Detect which cell encompasses the target text, then output its (x, y) center coordinate. 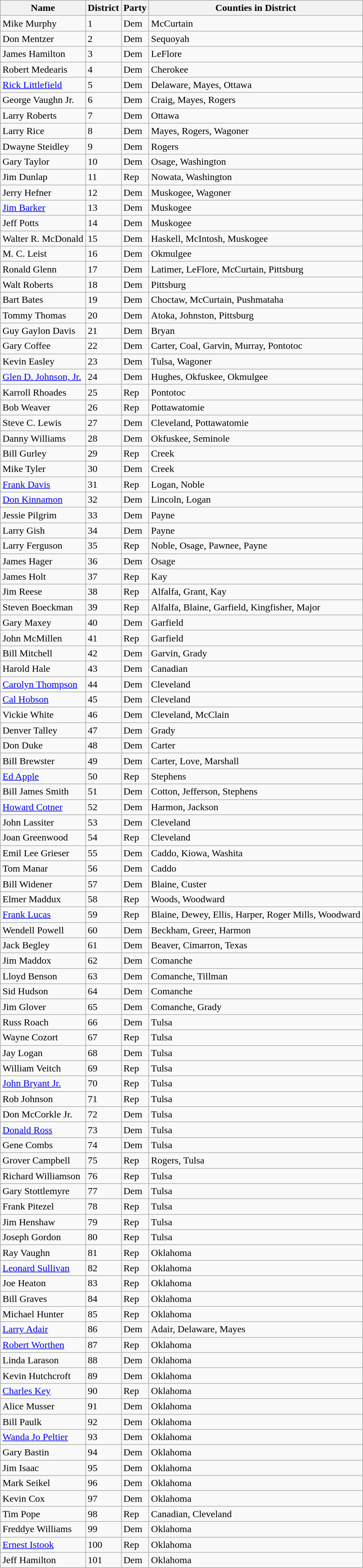
Tim Pope (43, 1514)
7 (103, 115)
4 (103, 69)
19 (103, 300)
91 (103, 1406)
Jack Begley (43, 945)
John Bryant Jr. (43, 1084)
Larry Rice (43, 131)
Gary Taylor (43, 161)
Wendell Powell (43, 930)
Leonard Sullivan (43, 1268)
Bryan (256, 331)
Jim Maddox (43, 961)
93 (103, 1437)
35 (103, 546)
60 (103, 930)
Gary Maxey (43, 623)
9 (103, 146)
8 (103, 131)
Osage (256, 561)
Cherokee (256, 69)
Bob Weaver (43, 407)
Linda Larason (43, 1360)
Jeff Hamilton (43, 1560)
Rogers, Tulsa (256, 1160)
Jerry Hefner (43, 193)
Lincoln, Logan (256, 500)
Gary Stottlemyre (43, 1191)
Bart Bates (43, 300)
Bill Graves (43, 1299)
57 (103, 884)
100 (103, 1545)
Jim Isaac (43, 1468)
Wayne Cozort (43, 1038)
67 (103, 1038)
33 (103, 515)
Okmulgee (256, 254)
54 (103, 838)
Walter R. McDonald (43, 239)
80 (103, 1237)
32 (103, 500)
Elmer Maddux (43, 899)
George Vaughn Jr. (43, 100)
Mark Seikel (43, 1483)
Rob Johnson (43, 1099)
Ed Apple (43, 776)
69 (103, 1068)
26 (103, 407)
56 (103, 868)
Canadian, Cleveland (256, 1514)
Gene Combs (43, 1145)
John Lassiter (43, 822)
Walt Roberts (43, 285)
Delaware, Mayes, Ottawa (256, 85)
Sequoyah (256, 39)
Kevin Hutchcroft (43, 1375)
97 (103, 1499)
52 (103, 807)
16 (103, 254)
75 (103, 1160)
73 (103, 1130)
Bill Brewster (43, 761)
Ottawa (256, 115)
Pottawatomie (256, 407)
81 (103, 1253)
78 (103, 1207)
58 (103, 899)
68 (103, 1053)
District (103, 8)
Dwayne Steidley (43, 146)
Don McCorkle Jr. (43, 1114)
38 (103, 592)
William Veitch (43, 1068)
88 (103, 1360)
77 (103, 1191)
Freddye Williams (43, 1529)
Comanche, Tillman (256, 976)
Cotton, Jefferson, Stephens (256, 792)
Emil Lee Grieser (43, 853)
Bill Paulk (43, 1421)
11 (103, 177)
Guy Gaylon Davis (43, 331)
59 (103, 914)
96 (103, 1483)
Grover Campbell (43, 1160)
Logan, Noble (256, 484)
Howard Cotner (43, 807)
Mayes, Rogers, Wagoner (256, 131)
62 (103, 961)
51 (103, 792)
Stephens (256, 776)
Vickie White (43, 715)
Harmon, Jackson (256, 807)
Canadian (256, 669)
Jim Glover (43, 1007)
Kay (256, 576)
Joe Heaton (43, 1283)
Don Duke (43, 746)
James Hamilton (43, 54)
48 (103, 746)
Jim Henshaw (43, 1222)
Frank Davis (43, 484)
LeFlore (256, 54)
Counties in District (256, 8)
Atoka, Johnston, Pittsburg (256, 315)
Joan Greenwood (43, 838)
Frank Lucas (43, 914)
Jim Dunlap (43, 177)
82 (103, 1268)
Charles Key (43, 1391)
63 (103, 976)
Nowata, Washington (256, 177)
31 (103, 484)
1 (103, 23)
Alice Musser (43, 1406)
86 (103, 1329)
Jim Reese (43, 592)
37 (103, 576)
Carter (256, 746)
Kevin Cox (43, 1499)
17 (103, 269)
Osage, Washington (256, 161)
Beaver, Cimarron, Texas (256, 945)
101 (103, 1560)
Gary Bastin (43, 1453)
Denver Talley (43, 730)
15 (103, 239)
43 (103, 669)
Steve C. Lewis (43, 423)
50 (103, 776)
92 (103, 1421)
Ray Vaughn (43, 1253)
89 (103, 1375)
Rogers (256, 146)
James Holt (43, 576)
46 (103, 715)
Choctaw, McCurtain, Pushmataha (256, 300)
76 (103, 1176)
Ernest Istook (43, 1545)
Frank Pitezel (43, 1207)
40 (103, 623)
Bill James Smith (43, 792)
Jeff Potts (43, 223)
Russ Roach (43, 1022)
Bill Gurley (43, 454)
Craig, Mayes, Rogers (256, 100)
83 (103, 1283)
Name (43, 8)
Danny Williams (43, 438)
79 (103, 1222)
Tommy Thomas (43, 315)
64 (103, 992)
McCurtain (256, 23)
44 (103, 684)
Larry Adair (43, 1329)
Rick Littlefield (43, 85)
72 (103, 1114)
66 (103, 1022)
Blaine, Custer (256, 884)
Cal Hobson (43, 700)
61 (103, 945)
Adair, Delaware, Mayes (256, 1329)
Caddo (256, 868)
55 (103, 853)
3 (103, 54)
29 (103, 454)
Garvin, Grady (256, 653)
Caddo, Kiowa, Washita (256, 853)
Comanche, Grady (256, 1007)
13 (103, 208)
87 (103, 1345)
Larry Ferguson (43, 546)
85 (103, 1314)
2 (103, 39)
Blaine, Dewey, Ellis, Harper, Roger Mills, Woodward (256, 914)
James Hager (43, 561)
Party (135, 8)
Richard Williamson (43, 1176)
Don Mentzer (43, 39)
Michael Hunter (43, 1314)
Hughes, Okfuskee, Okmulgee (256, 377)
94 (103, 1453)
Pittsburg (256, 285)
Bill Mitchell (43, 653)
65 (103, 1007)
Alfalfa, Grant, Kay (256, 592)
45 (103, 700)
Larry Gish (43, 530)
10 (103, 161)
20 (103, 315)
Tom Manar (43, 868)
Alfalfa, Blaine, Garfield, Kingfisher, Major (256, 607)
Jim Barker (43, 208)
Carolyn Thompson (43, 684)
Grady (256, 730)
14 (103, 223)
Muskogee, Wagoner (256, 193)
74 (103, 1145)
Bill Widener (43, 884)
Carter, Coal, Garvin, Murray, Pontotoc (256, 346)
22 (103, 346)
Larry Roberts (43, 115)
27 (103, 423)
25 (103, 392)
Jessie Pilgrim (43, 515)
23 (103, 361)
42 (103, 653)
Joseph Gordon (43, 1237)
Cleveland, Pottawatomie (256, 423)
95 (103, 1468)
Kevin Easley (43, 361)
Mike Murphy (43, 23)
Robert Medearis (43, 69)
21 (103, 331)
Harold Hale (43, 669)
Wanda Jo Peltier (43, 1437)
Woods, Woodward (256, 899)
Sid Hudson (43, 992)
36 (103, 561)
98 (103, 1514)
24 (103, 377)
5 (103, 85)
Robert Worthen (43, 1345)
Gary Coffee (43, 346)
18 (103, 285)
Okfuskee, Seminole (256, 438)
Glen D. Johnson, Jr. (43, 377)
Lloyd Benson (43, 976)
Karroll Rhoades (43, 392)
71 (103, 1099)
6 (103, 100)
John McMillen (43, 638)
Don Kinnamon (43, 500)
70 (103, 1084)
Jay Logan (43, 1053)
90 (103, 1391)
Ronald Glenn (43, 269)
47 (103, 730)
12 (103, 193)
Noble, Osage, Pawnee, Payne (256, 546)
53 (103, 822)
Latimer, LeFlore, McCurtain, Pittsburg (256, 269)
28 (103, 438)
Haskell, McIntosh, Muskogee (256, 239)
Tulsa, Wagoner (256, 361)
41 (103, 638)
84 (103, 1299)
M. C. Leist (43, 254)
Beckham, Greer, Harmon (256, 930)
Pontotoc (256, 392)
Mike Tyler (43, 469)
Carter, Love, Marshall (256, 761)
Donald Ross (43, 1130)
39 (103, 607)
34 (103, 530)
Cleveland, McClain (256, 715)
Steven Boeckman (43, 607)
99 (103, 1529)
49 (103, 761)
30 (103, 469)
